Detect which cell encompasses the target text, then output its (X, Y) center coordinate. 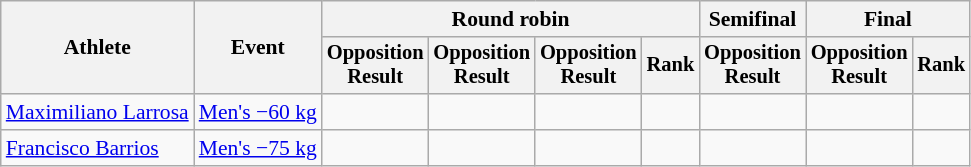
Maximiliano Larrosa (98, 112)
Men's −60 kg (258, 112)
Round robin (510, 19)
Semifinal (752, 19)
Final (888, 19)
Athlete (98, 48)
Men's −75 kg (258, 148)
Event (258, 48)
Francisco Barrios (98, 148)
